Search for the cell housing the specified text and yield its (X, Y) center coordinate. 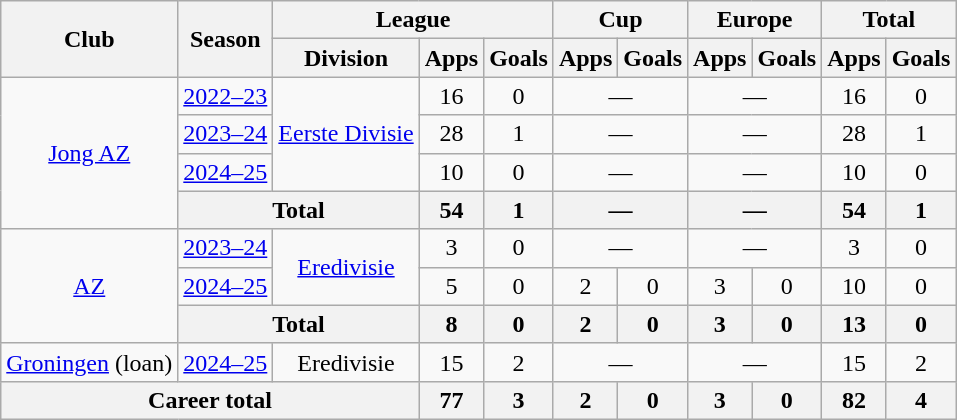
Cup (620, 20)
8 (451, 324)
4 (921, 400)
Eerste Divisie (346, 134)
82 (854, 400)
Career total (210, 400)
Division (346, 58)
2022–23 (226, 96)
Groningen (loan) (90, 362)
Jong AZ (90, 153)
Europe (755, 20)
Club (90, 39)
Season (226, 39)
AZ (90, 286)
13 (854, 324)
77 (451, 400)
League (414, 20)
5 (451, 286)
